Pinpoint the cell where the given text exists, returning its [X, Y] midpoint coordinate. 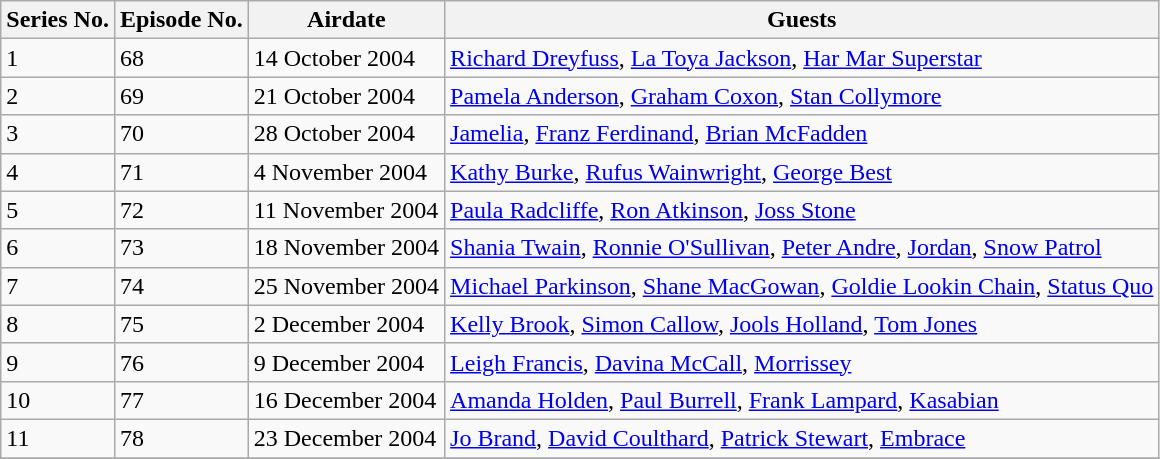
Kathy Burke, Rufus Wainwright, George Best [802, 172]
7 [58, 286]
16 December 2004 [346, 400]
28 October 2004 [346, 134]
75 [181, 324]
1 [58, 58]
11 [58, 438]
Shania Twain, Ronnie O'Sullivan, Peter Andre, Jordan, Snow Patrol [802, 248]
6 [58, 248]
18 November 2004 [346, 248]
14 October 2004 [346, 58]
Jamelia, Franz Ferdinand, Brian McFadden [802, 134]
5 [58, 210]
10 [58, 400]
Jo Brand, David Coulthard, Patrick Stewart, Embrace [802, 438]
77 [181, 400]
4 [58, 172]
Paula Radcliffe, Ron Atkinson, Joss Stone [802, 210]
Airdate [346, 20]
Amanda Holden, Paul Burrell, Frank Lampard, Kasabian [802, 400]
71 [181, 172]
78 [181, 438]
74 [181, 286]
73 [181, 248]
68 [181, 58]
Series No. [58, 20]
3 [58, 134]
11 November 2004 [346, 210]
Leigh Francis, Davina McCall, Morrissey [802, 362]
Michael Parkinson, Shane MacGowan, Goldie Lookin Chain, Status Quo [802, 286]
25 November 2004 [346, 286]
8 [58, 324]
21 October 2004 [346, 96]
Richard Dreyfuss, La Toya Jackson, Har Mar Superstar [802, 58]
9 December 2004 [346, 362]
70 [181, 134]
2 December 2004 [346, 324]
Kelly Brook, Simon Callow, Jools Holland, Tom Jones [802, 324]
9 [58, 362]
69 [181, 96]
Episode No. [181, 20]
76 [181, 362]
Guests [802, 20]
4 November 2004 [346, 172]
Pamela Anderson, Graham Coxon, Stan Collymore [802, 96]
72 [181, 210]
2 [58, 96]
23 December 2004 [346, 438]
